Determine the [x, y] coordinate at the center of the cell enclosing the given text.  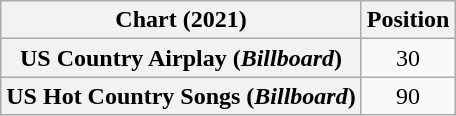
Chart (2021) [181, 20]
30 [408, 58]
US Hot Country Songs (Billboard) [181, 96]
Position [408, 20]
90 [408, 96]
US Country Airplay (Billboard) [181, 58]
